Output the [X, Y] coordinate of the center of the cell containing the given text.  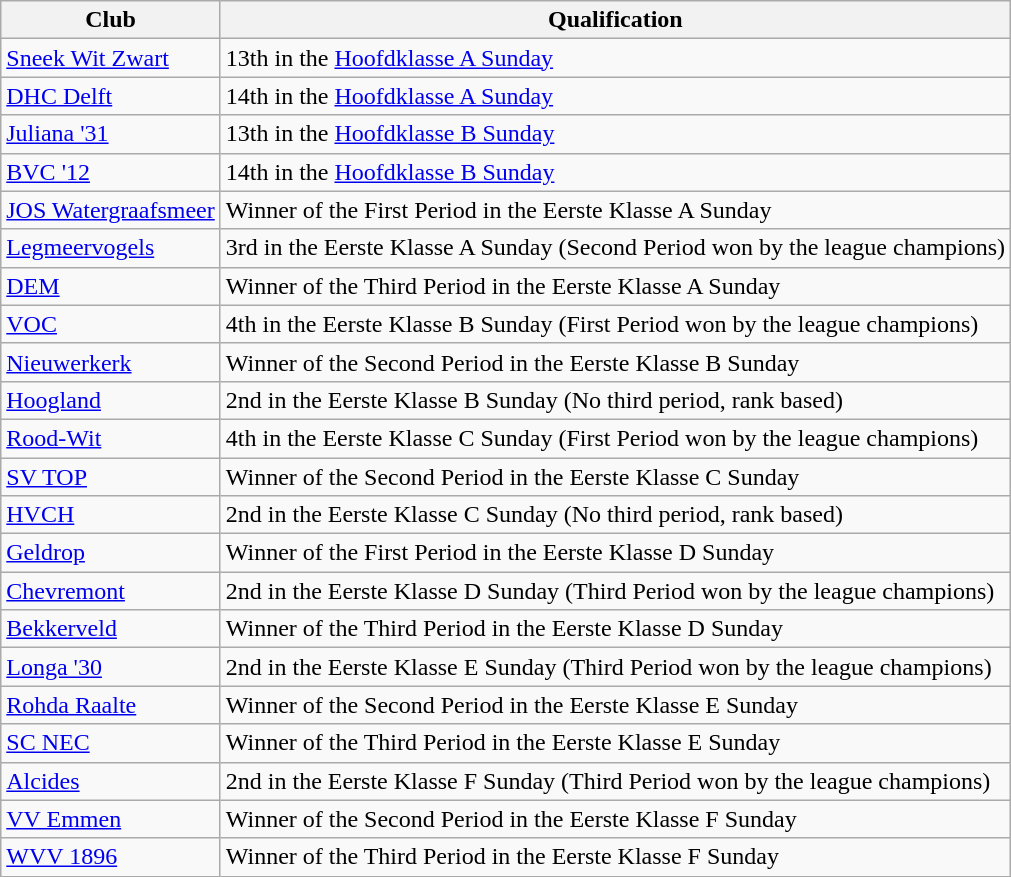
JOS Watergraafsmeer [111, 210]
Geldrop [111, 553]
2nd in the Eerste Klasse F Sunday (Third Period won by the league champions) [615, 781]
2nd in the Eerste Klasse B Sunday (No third period, rank based) [615, 400]
2nd in the Eerste Klasse C Sunday (No third period, rank based) [615, 515]
HVCH [111, 515]
Alcides [111, 781]
3rd in the Eerste Klasse A Sunday (Second Period won by the league champions) [615, 248]
13th in the Hoofdklasse B Sunday [615, 134]
2nd in the Eerste Klasse D Sunday (Third Period won by the league champions) [615, 591]
Chevremont [111, 591]
Winner of the Second Period in the Eerste Klasse B Sunday [615, 362]
SC NEC [111, 743]
Rohda Raalte [111, 705]
WVV 1896 [111, 857]
Legmeervogels [111, 248]
Winner of the First Period in the Eerste Klasse A Sunday [615, 210]
Bekkerveld [111, 629]
Winner of the Third Period in the Eerste Klasse A Sunday [615, 286]
Longa '30 [111, 667]
DHC Delft [111, 96]
Qualification [615, 20]
Winner of the Third Period in the Eerste Klasse D Sunday [615, 629]
VV Emmen [111, 819]
Juliana '31 [111, 134]
SV TOP [111, 477]
BVC '12 [111, 172]
Hoogland [111, 400]
4th in the Eerste Klasse B Sunday (First Period won by the league champions) [615, 324]
DEM [111, 286]
VOC [111, 324]
14th in the Hoofdklasse A Sunday [615, 96]
Winner of the Second Period in the Eerste Klasse E Sunday [615, 705]
Winner of the First Period in the Eerste Klasse D Sunday [615, 553]
2nd in the Eerste Klasse E Sunday (Third Period won by the league champions) [615, 667]
13th in the Hoofdklasse A Sunday [615, 58]
Winner of the Third Period in the Eerste Klasse E Sunday [615, 743]
Winner of the Second Period in the Eerste Klasse C Sunday [615, 477]
Nieuwerkerk [111, 362]
Winner of the Third Period in the Eerste Klasse F Sunday [615, 857]
14th in the Hoofdklasse B Sunday [615, 172]
Winner of the Second Period in the Eerste Klasse F Sunday [615, 819]
Sneek Wit Zwart [111, 58]
Club [111, 20]
4th in the Eerste Klasse C Sunday (First Period won by the league champions) [615, 438]
Rood-Wit [111, 438]
